Find where the given text appears and provide that cell's center as [x, y] coordinate. 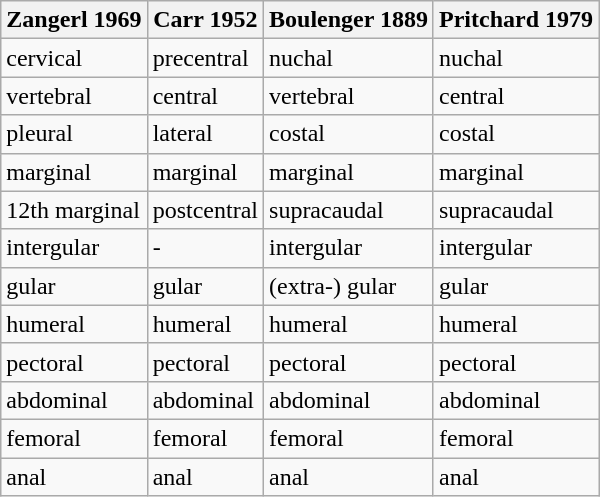
12th marginal [74, 210]
precentral [205, 58]
Carr 1952 [205, 20]
pleural [74, 134]
postcentral [205, 210]
Boulenger 1889 [349, 20]
Zangerl 1969 [74, 20]
lateral [205, 134]
cervical [74, 58]
- [205, 248]
(extra-) gular [349, 286]
Pritchard 1979 [516, 20]
